Locate the cell with the specified text and output its (x, y) center coordinate. 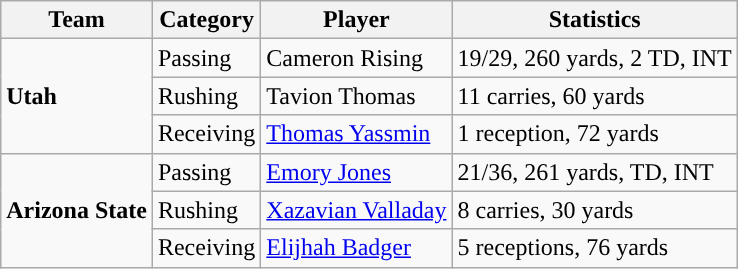
Emory Jones (356, 172)
Utah (77, 96)
Xazavian Valladay (356, 210)
19/29, 260 yards, 2 TD, INT (594, 58)
Cameron Rising (356, 58)
5 receptions, 76 yards (594, 248)
Category (206, 20)
8 carries, 30 yards (594, 210)
Arizona State (77, 210)
21/36, 261 yards, TD, INT (594, 172)
Player (356, 20)
Elijhah Badger (356, 248)
Team (77, 20)
11 carries, 60 yards (594, 96)
Tavion Thomas (356, 96)
1 reception, 72 yards (594, 134)
Statistics (594, 20)
Thomas Yassmin (356, 134)
